Scan for the cell matching the given text and deliver its [x, y] coordinate at center. 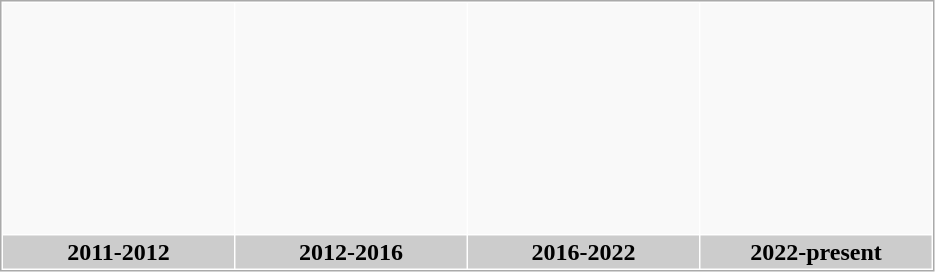
2011-2012 [118, 252]
2012-2016 [352, 252]
2022-present [816, 252]
2016-2022 [584, 252]
